Scan for the cell matching the given text and deliver its (X, Y) coordinate at center. 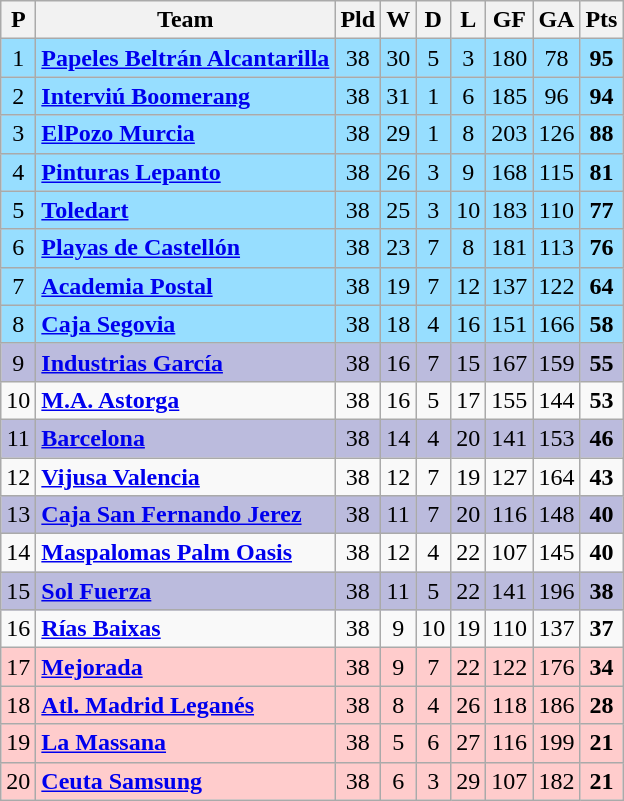
Pts (602, 20)
168 (510, 172)
77 (602, 210)
34 (602, 667)
Pinturas Lepanto (186, 172)
176 (556, 667)
Barcelona (186, 438)
76 (602, 248)
185 (510, 96)
27 (468, 743)
30 (398, 58)
25 (398, 210)
D (434, 20)
144 (556, 400)
203 (510, 134)
23 (398, 248)
Industrias García (186, 362)
181 (510, 248)
196 (556, 591)
180 (510, 58)
167 (510, 362)
127 (510, 477)
L (468, 20)
Caja Segovia (186, 324)
ElPozo Murcia (186, 134)
28 (602, 705)
148 (556, 515)
Atl. Madrid Leganés (186, 705)
La Massana (186, 743)
P (18, 20)
58 (602, 324)
Academia Postal (186, 286)
145 (556, 553)
159 (556, 362)
88 (602, 134)
M.A. Astorga (186, 400)
186 (556, 705)
Rías Baixas (186, 629)
183 (510, 210)
Pld (358, 20)
Interviú Boomerang (186, 96)
Papeles Beltrán Alcantarilla (186, 58)
199 (556, 743)
96 (556, 96)
55 (602, 362)
115 (556, 172)
W (398, 20)
Caja San Fernando Jerez (186, 515)
46 (602, 438)
53 (602, 400)
182 (556, 781)
166 (556, 324)
81 (602, 172)
164 (556, 477)
Sol Fuerza (186, 591)
151 (510, 324)
Toledart (186, 210)
13 (18, 515)
GA (556, 20)
2 (18, 96)
Vijusa Valencia (186, 477)
Maspalomas Palm Oasis (186, 553)
95 (602, 58)
37 (602, 629)
31 (398, 96)
Ceuta Samsung (186, 781)
155 (510, 400)
43 (602, 477)
153 (556, 438)
113 (556, 248)
126 (556, 134)
94 (602, 96)
Team (186, 20)
78 (556, 58)
GF (510, 20)
64 (602, 286)
Playas de Castellón (186, 248)
118 (510, 705)
Mejorada (186, 667)
